Search for the cell housing the specified text and yield its [X, Y] center coordinate. 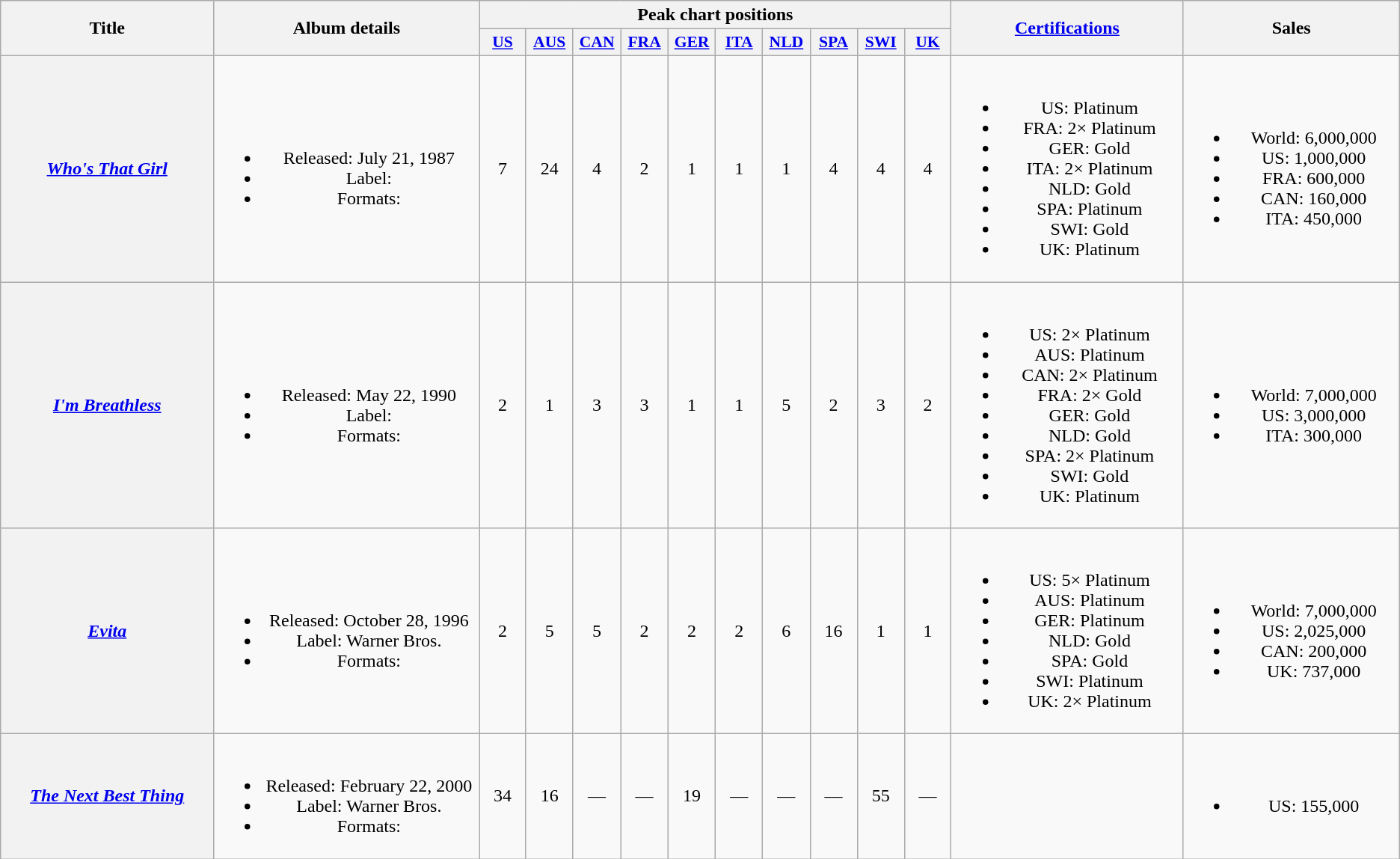
US [503, 43]
US: PlatinumFRA: 2× PlatinumGER: GoldITA: 2× PlatinumNLD: GoldSPA: PlatinumSWI: GoldUK: Platinum [1067, 168]
FRA [645, 43]
55 [881, 796]
GER [692, 43]
NLD [787, 43]
World: 7,000,000US: 2,025,000CAN: 200,000UK: 737,000 [1291, 632]
34 [503, 796]
AUS [549, 43]
Certifications [1067, 28]
The Next Best Thing [108, 796]
Title [108, 28]
Peak chart positions [715, 15]
7 [503, 168]
I'm Breathless [108, 404]
Who's That Girl [108, 168]
Evita [108, 632]
6 [787, 632]
World: 7,000,000US: 3,000,000ITA: 300,000 [1291, 404]
Released: October 28, 1996Label: Warner Bros.Formats: [347, 632]
Released: July 21, 1987Label: Formats: [347, 168]
SPA [833, 43]
US: 5× PlatinumAUS: PlatinumGER: PlatinumNLD: GoldSPA: GoldSWI: PlatinumUK: 2× Platinum [1067, 632]
19 [692, 796]
US: 2× PlatinumAUS: PlatinumCAN: 2× PlatinumFRA: 2× GoldGER: GoldNLD: GoldSPA: 2× PlatinumSWI: GoldUK: Platinum [1067, 404]
Sales [1291, 28]
US: 155,000 [1291, 796]
SWI [881, 43]
Released: May 22, 1990Label: Formats: [347, 404]
World: 6,000,000US: 1,000,000FRA: 600,000CAN: 160,000ITA: 450,000 [1291, 168]
UK [927, 43]
Album details [347, 28]
ITA [739, 43]
Released: February 22, 2000Label: Warner Bros.Formats: [347, 796]
24 [549, 168]
CAN [597, 43]
